Scan for the cell matching the given text and deliver its [X, Y] coordinate at center. 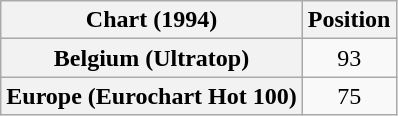
Belgium (Ultratop) [152, 58]
Europe (Eurochart Hot 100) [152, 96]
75 [349, 96]
Chart (1994) [152, 20]
93 [349, 58]
Position [349, 20]
